Pinpoint the cell where the given text exists, returning its (x, y) midpoint coordinate. 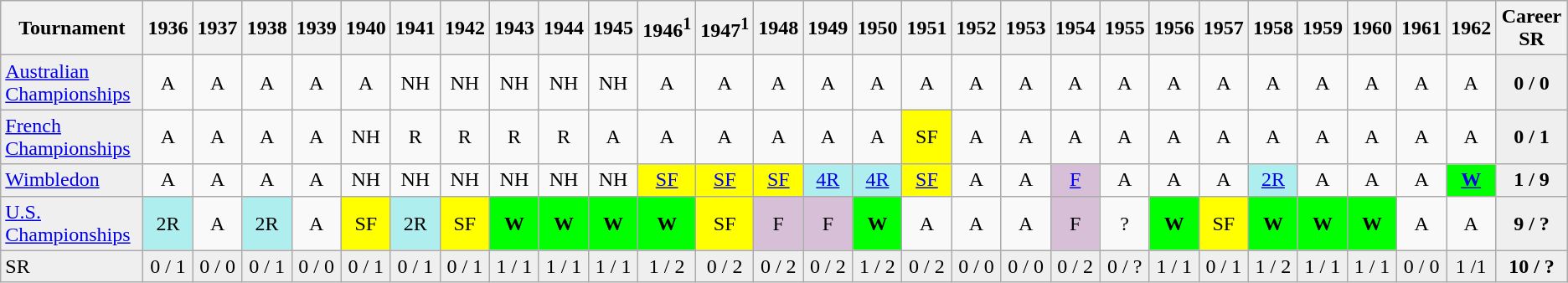
0 / ? (1124, 266)
1954 (1075, 28)
Wimbledon (72, 180)
? (1124, 223)
1941 (415, 28)
1944 (563, 28)
1956 (1174, 28)
1952 (977, 28)
1939 (317, 28)
French Championships (72, 137)
1957 (1223, 28)
U.S. Championships (72, 223)
SR (72, 266)
1937 (218, 28)
1940 (365, 28)
Career SR (1532, 28)
Australian Championships (72, 82)
19461 (667, 28)
1962 (1471, 28)
1938 (266, 28)
Tournament (72, 28)
1950 (878, 28)
1 /1 (1471, 266)
19471 (725, 28)
1936 (168, 28)
1959 (1322, 28)
1955 (1124, 28)
1 / 9 (1532, 180)
9 / ? (1532, 223)
1961 (1422, 28)
1960 (1372, 28)
1958 (1273, 28)
1951 (926, 28)
10 / ? (1532, 266)
1949 (828, 28)
1942 (464, 28)
1943 (514, 28)
1945 (613, 28)
1953 (1025, 28)
1948 (779, 28)
